Provide the (x, y) coordinate of the cell's center where the given text is located.  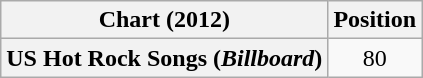
US Hot Rock Songs (Billboard) (164, 58)
Position (375, 20)
80 (375, 58)
Chart (2012) (164, 20)
